Scan for the cell matching the given text and deliver its [x, y] coordinate at center. 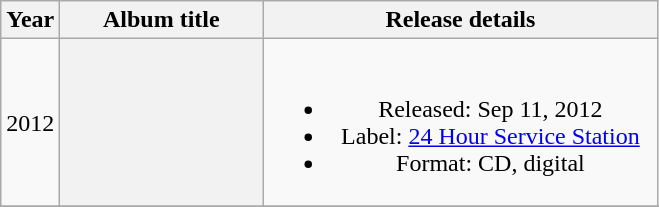
Release details [460, 20]
2012 [30, 122]
Released: Sep 11, 2012Label: 24 Hour Service StationFormat: CD, digital [460, 122]
Album title [162, 20]
Year [30, 20]
